Locate the cell with the specified text and output its (x, y) center coordinate. 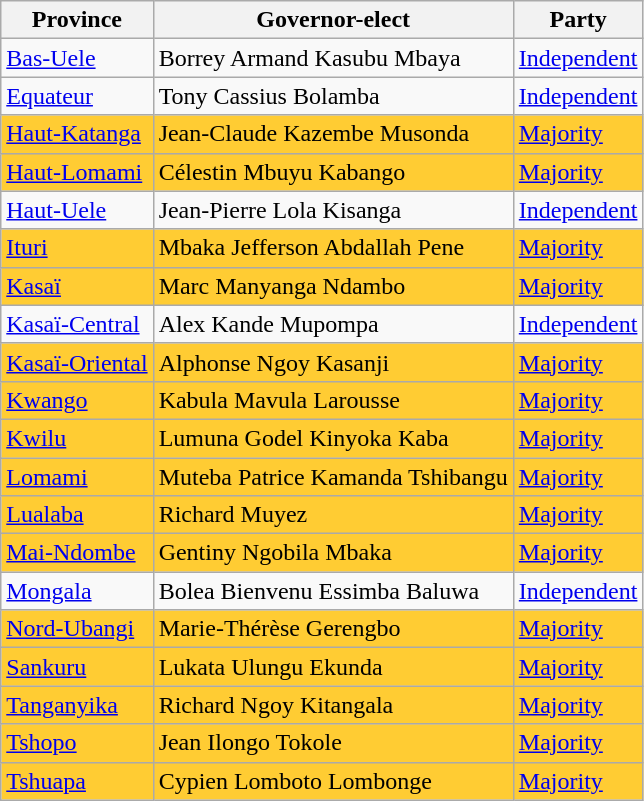
Nord-Ubangi (77, 629)
Lualaba (77, 515)
Bolea Bienvenu Essimba Baluwa (333, 591)
Lumuna Godel Kinyoka Kaba (333, 438)
Haut-Lomami (77, 172)
Lukata Ulungu Ekunda (333, 667)
Alphonse Ngoy Kasanji (333, 362)
Province (77, 20)
Borrey Armand Kasubu Mbaya (333, 58)
Governor-elect (333, 20)
Bas-Uele (77, 58)
Mai-Ndombe (77, 553)
Equateur (77, 96)
Mongala (77, 591)
Haut-Katanga (77, 134)
Kwango (77, 400)
Kwilu (77, 438)
Jean-Claude Kazembe Musonda (333, 134)
Kasaï (77, 286)
Lomami (77, 477)
Célestin Mbuyu Kabango (333, 172)
Tanganyika (77, 705)
Kasaï-Oriental (77, 362)
Tony Cassius Bolamba (333, 96)
Gentiny Ngobila Mbaka (333, 553)
Sankuru (77, 667)
Alex Kande Mupompa (333, 324)
Richard Muyez (333, 515)
Marc Manyanga Ndambo (333, 286)
Ituri (77, 248)
Tshopo (77, 743)
Tshuapa (77, 781)
Richard Ngoy Kitangala (333, 705)
Kasaï-Central (77, 324)
Kabula Mavula Larousse (333, 400)
Haut-Uele (77, 210)
Cypien Lomboto Lombonge (333, 781)
Jean Ilongo Tokole (333, 743)
Party (578, 20)
Jean-Pierre Lola Kisanga (333, 210)
Marie-Thérèse Gerengbo (333, 629)
Mbaka Jefferson Abdallah Pene (333, 248)
Muteba Patrice Kamanda Tshibangu (333, 477)
